Capture the cell that displays the provided text and extract its [x, y] central coordinate. 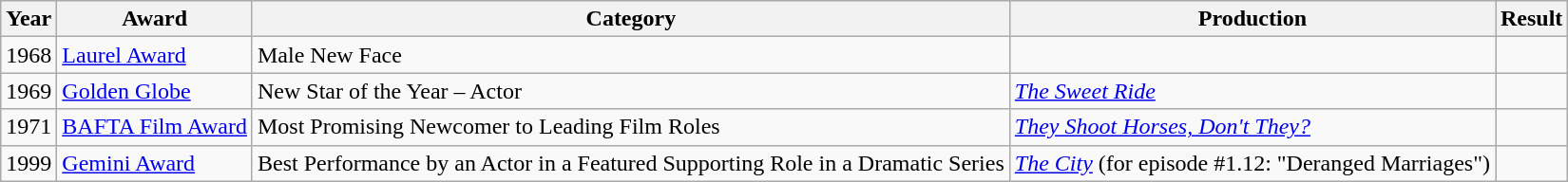
Male New Face [631, 55]
1999 [29, 163]
1969 [29, 91]
1968 [29, 55]
Year [29, 19]
1971 [29, 127]
Category [631, 19]
They Shoot Horses, Don't They? [1252, 127]
Laurel Award [155, 55]
Award [155, 19]
New Star of the Year – Actor [631, 91]
Golden Globe [155, 91]
Production [1252, 19]
BAFTA Film Award [155, 127]
Best Performance by an Actor in a Featured Supporting Role in a Dramatic Series [631, 163]
Gemini Award [155, 163]
The Sweet Ride [1252, 91]
The City (for episode #1.12: "Deranged Marriages") [1252, 163]
Result [1532, 19]
Most Promising Newcomer to Leading Film Roles [631, 127]
